Capture the cell that displays the provided text and extract its (x, y) central coordinate. 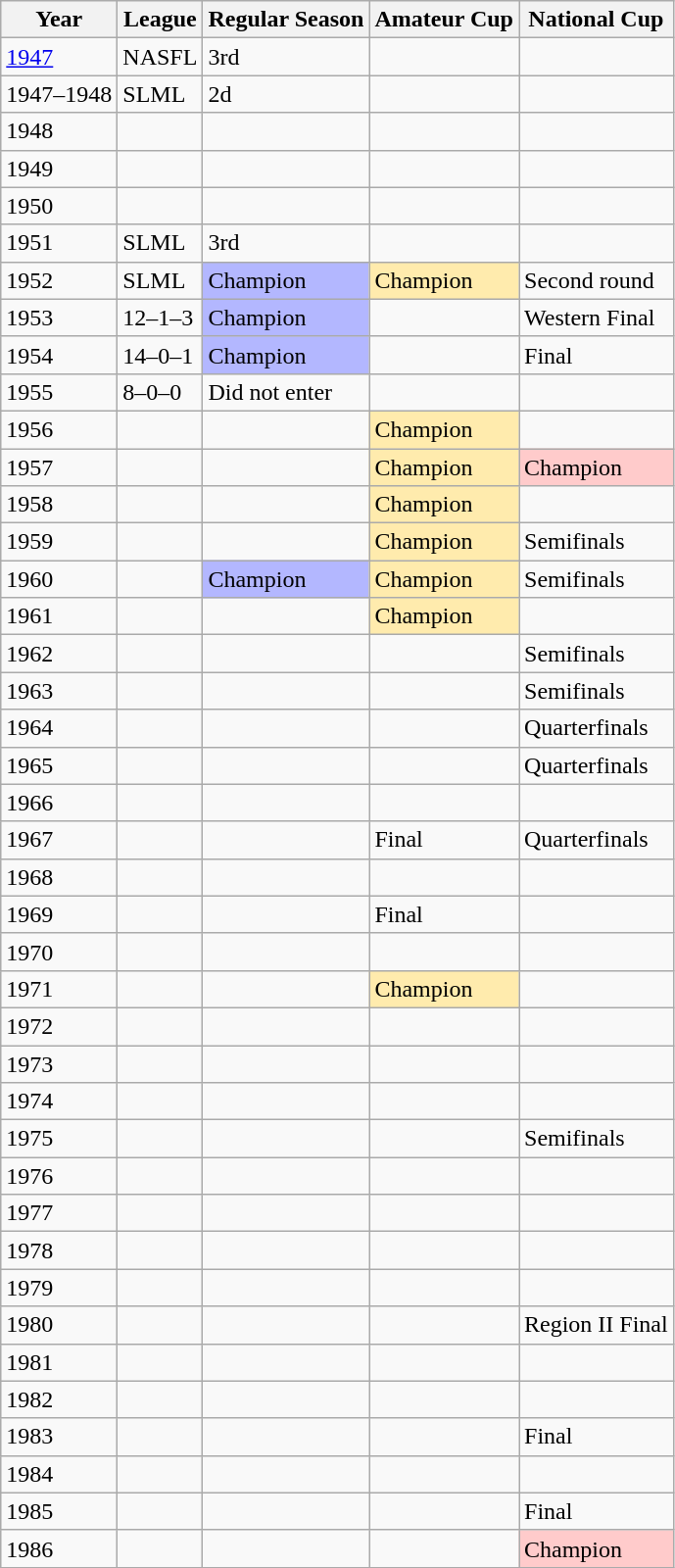
1986 (59, 1548)
1985 (59, 1511)
1963 (59, 691)
1947 (59, 57)
1972 (59, 1026)
1966 (59, 803)
1960 (59, 579)
1977 (59, 1213)
Western Final (597, 318)
1951 (59, 243)
1950 (59, 206)
Year (59, 20)
National Cup (597, 20)
1962 (59, 654)
1958 (59, 505)
1949 (59, 169)
1954 (59, 355)
1964 (59, 728)
Regular Season (286, 20)
1968 (59, 877)
Amateur Cup (445, 20)
12–1–3 (161, 318)
1947–1948 (59, 94)
1965 (59, 765)
1982 (59, 1399)
1984 (59, 1474)
1980 (59, 1325)
2d (286, 94)
Did not enter (286, 392)
1970 (59, 952)
1956 (59, 429)
1948 (59, 131)
Second round (597, 280)
Region II Final (597, 1325)
14–0–1 (161, 355)
1975 (59, 1139)
1976 (59, 1176)
1953 (59, 318)
1971 (59, 989)
League (161, 20)
1952 (59, 280)
1983 (59, 1437)
1959 (59, 542)
1967 (59, 840)
1981 (59, 1362)
1974 (59, 1102)
1969 (59, 914)
1978 (59, 1250)
1973 (59, 1063)
NASFL (161, 57)
8–0–0 (161, 392)
1979 (59, 1288)
1957 (59, 467)
1961 (59, 616)
1955 (59, 392)
